Identify which cell holds the provided text, then report its [X, Y] central coordinate. 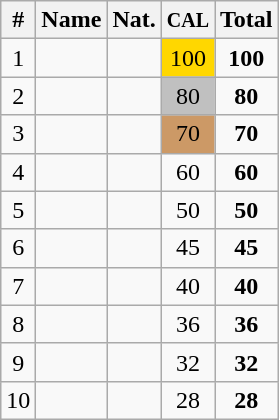
2 [18, 96]
3 [18, 134]
Name [72, 20]
CAL [188, 20]
1 [18, 58]
6 [18, 248]
10 [18, 400]
5 [18, 210]
8 [18, 324]
9 [18, 362]
# [18, 20]
Nat. [134, 20]
Total [247, 20]
7 [18, 286]
4 [18, 172]
